For the text-containing cell, return its midpoint in [X, Y] coordinate format. 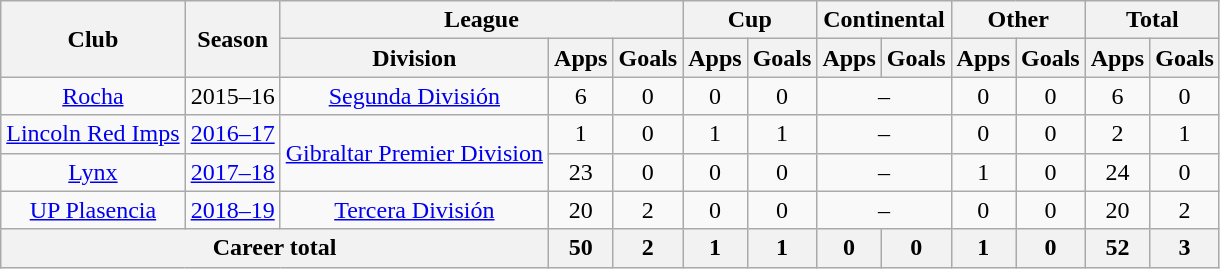
2016–17 [232, 134]
Total [1152, 20]
Division [414, 58]
Cup [750, 20]
Lynx [93, 172]
Other [1018, 20]
52 [1117, 248]
Tercera División [414, 210]
2018–19 [232, 210]
Continental [884, 20]
Career total [275, 248]
Club [93, 39]
2017–18 [232, 172]
UP Plasencia [93, 210]
Lincoln Red Imps [93, 134]
Rocha [93, 96]
League [482, 20]
2015–16 [232, 96]
Gibraltar Premier Division [414, 153]
24 [1117, 172]
Season [232, 39]
50 [581, 248]
3 [1185, 248]
Segunda División [414, 96]
23 [581, 172]
